Find where the given text appears and provide that cell's center as (x, y) coordinate. 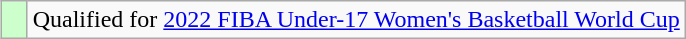
Qualified for 2022 FIBA Under-17 Women's Basketball World Cup (356, 20)
